For the text-containing cell, return its midpoint in (x, y) coordinate format. 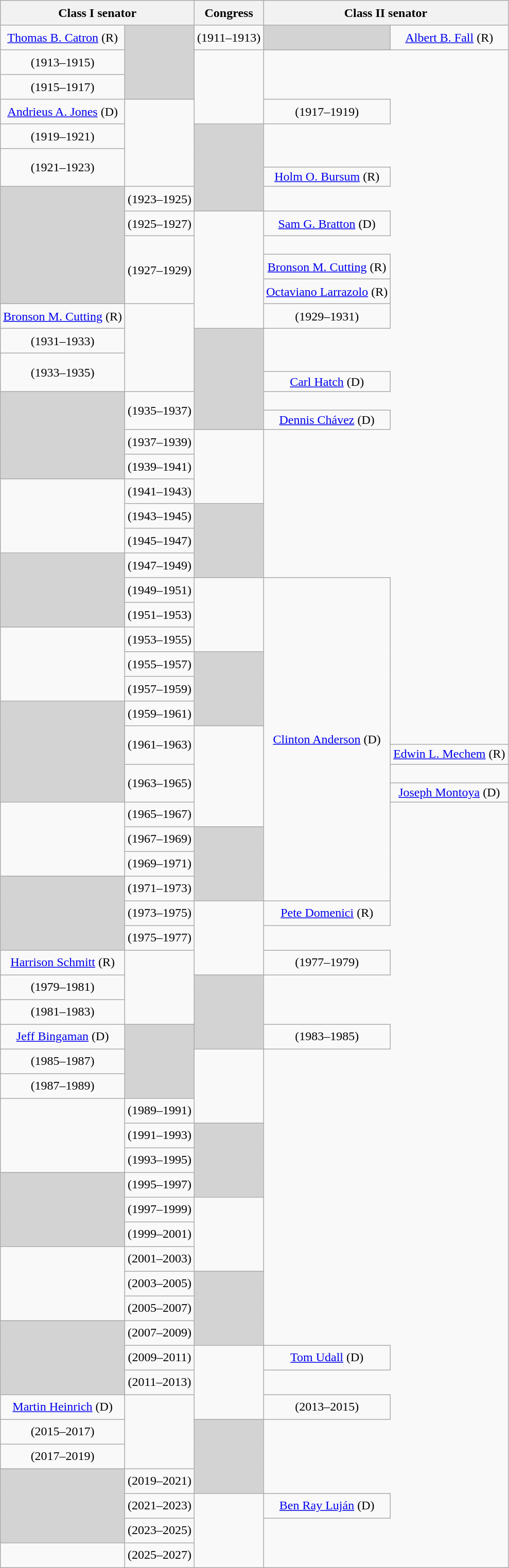
(1925–1927) (160, 224)
(1923–1925) (160, 199)
(1989–1991) (160, 1111)
Class II senator (386, 13)
(1987–1989) (63, 1086)
Martin Heinrich (D) (63, 1407)
(1975–1977) (160, 938)
(1939–1941) (160, 467)
(2017–2019) (63, 1456)
Albert B. Fall (R) (449, 38)
(1995–1997) (160, 1185)
(1915–1917) (63, 87)
(2019–2021) (160, 1481)
(1961–1963) (160, 745)
(1981–1983) (63, 1012)
(2011–2013) (160, 1382)
Edwin L. Mechem (R) (449, 754)
(1931–1933) (63, 341)
(2005–2007) (160, 1308)
(1955–1957) (160, 664)
(2007–2009) (160, 1333)
(1929–1931) (327, 316)
(2025–2027) (160, 1555)
(1911–1913) (229, 38)
(1983–1985) (327, 1037)
Class I senator (98, 13)
(1943–1945) (160, 516)
(1977–1979) (327, 963)
Carl Hatch (D) (327, 382)
(1919–1921) (63, 136)
(1921–1923) (63, 168)
Harrison Schmitt (R) (63, 963)
(2023–2025) (160, 1530)
(1927–1929) (160, 270)
Andrieus A. Jones (D) (63, 112)
Congress (229, 13)
(2009–2011) (160, 1358)
Thomas B. Catron (R) (63, 38)
(1969–1971) (160, 864)
(1913–1915) (63, 62)
(2021–2023) (160, 1506)
(1949–1951) (160, 590)
(1991–1993) (160, 1135)
Pete Domenici (R) (327, 913)
Ben Ray Luján (D) (327, 1506)
(1985–1987) (63, 1061)
Holm O. Bursum (R) (327, 177)
Joseph Montoya (D) (449, 792)
(1993–1995) (160, 1160)
(1957–1959) (160, 689)
(1963–1965) (160, 783)
(2001–2003) (160, 1259)
(1971–1973) (160, 888)
(1945–1947) (160, 541)
(1973–1975) (160, 913)
(1997–1999) (160, 1209)
(1937–1939) (160, 442)
(1965–1967) (160, 814)
(1947–1949) (160, 565)
(1951–1953) (160, 615)
(1967–1969) (160, 839)
(1933–1935) (63, 372)
Sam G. Bratton (D) (327, 224)
Octaviano Larrazolo (R) (327, 292)
(1979–1981) (63, 987)
(1959–1961) (160, 714)
(1935–1937) (160, 411)
(2003–2005) (160, 1284)
(1941–1943) (160, 491)
Tom Udall (D) (327, 1358)
(1999–2001) (160, 1234)
Dennis Chávez (D) (327, 420)
(1917–1919) (327, 112)
(2015–2017) (63, 1432)
(1953–1955) (160, 639)
Jeff Bingaman (D) (63, 1037)
Clinton Anderson (D) (327, 739)
(2013–2015) (327, 1407)
